For the text-containing cell, return its midpoint in [X, Y] coordinate format. 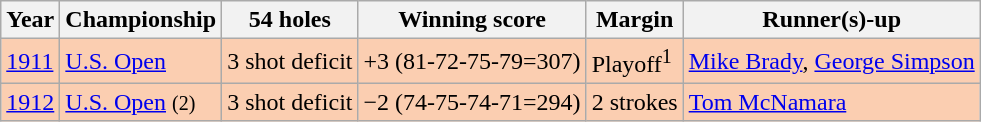
Tom McNamara [832, 102]
1912 [30, 102]
Year [30, 20]
Playoff1 [634, 62]
U.S. Open [141, 62]
−2 (74-75-74-71=294) [472, 102]
2 strokes [634, 102]
Winning score [472, 20]
Mike Brady, George Simpson [832, 62]
Championship [141, 20]
54 holes [290, 20]
+3 (81-72-75-79=307) [472, 62]
Margin [634, 20]
1911 [30, 62]
U.S. Open (2) [141, 102]
Runner(s)-up [832, 20]
